Detect which cell encompasses the target text, then output its (X, Y) center coordinate. 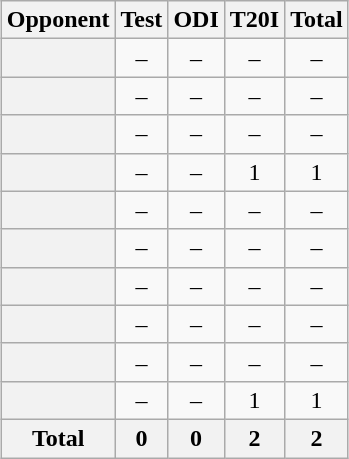
ODI (196, 20)
Opponent (58, 20)
T20I (254, 20)
Test (142, 20)
